Search for the cell housing the specified text and yield its (x, y) center coordinate. 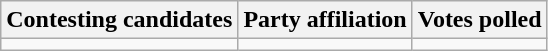
Party affiliation (325, 20)
Contesting candidates (120, 20)
Votes polled (480, 20)
